From the cell containing the given text, extract its center point as (x, y) coordinate. 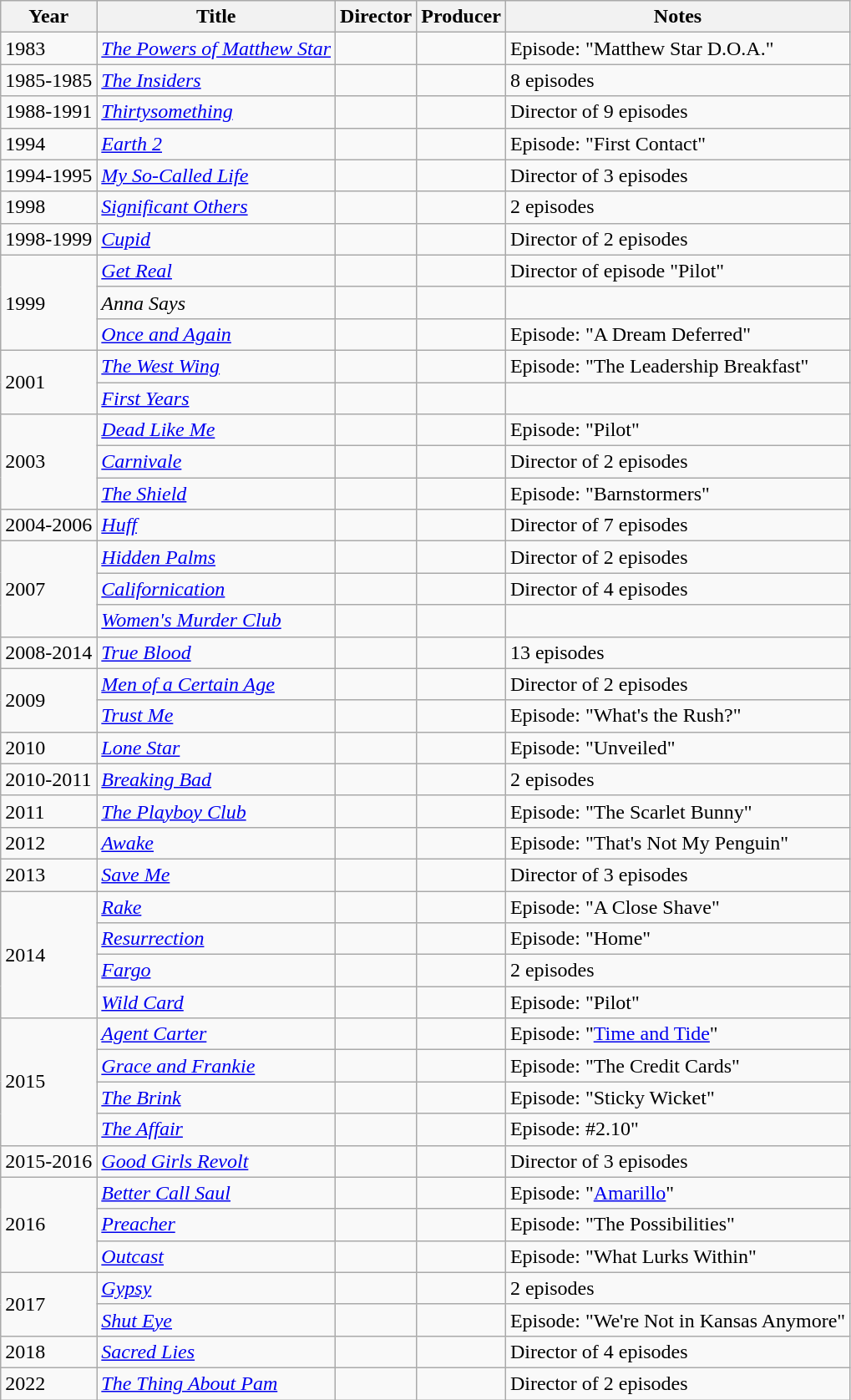
Once and Again (216, 334)
Episode: "The Scarlet Bunny" (677, 811)
1988-1991 (48, 112)
2014 (48, 954)
Good Girls Revolt (216, 1161)
Agent Carter (216, 1034)
Episode: "Barnstormers" (677, 494)
Episode: "First Contact" (677, 144)
Episode: "Sticky Wicket" (677, 1098)
Cupid (216, 239)
2003 (48, 462)
The Thing About Pam (216, 1383)
Rake (216, 906)
2015-2016 (48, 1161)
Outcast (216, 1256)
2017 (48, 1304)
True Blood (216, 652)
Episode: "A Close Shave" (677, 906)
Episode: "Time and Tide" (677, 1034)
Lone Star (216, 748)
1994-1995 (48, 175)
Episode: "What's the Rush?" (677, 716)
1998 (48, 207)
Director of 7 episodes (677, 525)
2009 (48, 700)
Episode: "Home" (677, 939)
2013 (48, 875)
Notes (677, 17)
Earth 2 (216, 144)
Episode: "A Dream Deferred" (677, 334)
Title (216, 17)
The Playboy Club (216, 811)
Women's Murder Club (216, 621)
The Powers of Matthew Star (216, 48)
2004-2006 (48, 525)
Get Real (216, 271)
Director (376, 17)
Episode: #2.10" (677, 1129)
First Years (216, 398)
Trust Me (216, 716)
Men of a Certain Age (216, 684)
Wild Card (216, 1002)
Episode: "That's Not My Penguin" (677, 843)
Shut Eye (216, 1320)
Episode: "The Leadership Breakfast" (677, 366)
Resurrection (216, 939)
Producer (461, 17)
2010-2011 (48, 779)
1999 (48, 302)
Episode: "The Possibilities" (677, 1225)
Episode: "What Lurks Within" (677, 1256)
Awake (216, 843)
Episode: "Amarillo" (677, 1193)
Sacred Lies (216, 1352)
2008-2014 (48, 652)
2010 (48, 748)
Californication (216, 589)
1994 (48, 144)
2011 (48, 811)
Year (48, 17)
Episode: "Matthew Star D.O.A." (677, 48)
8 episodes (677, 80)
My So-Called Life (216, 175)
Dead Like Me (216, 430)
Thirtysomething (216, 112)
The Affair (216, 1129)
Significant Others (216, 207)
1998-1999 (48, 239)
The Shield (216, 494)
1985-1985 (48, 80)
Gypsy (216, 1288)
The Insiders (216, 80)
2007 (48, 589)
Episode: "The Credit Cards" (677, 1066)
Hidden Palms (216, 557)
Huff (216, 525)
Breaking Bad (216, 779)
2022 (48, 1383)
The Brink (216, 1098)
Anna Says (216, 302)
Fargo (216, 971)
Director of episode "Pilot" (677, 271)
2018 (48, 1352)
Save Me (216, 875)
2016 (48, 1225)
Grace and Frankie (216, 1066)
2015 (48, 1082)
13 episodes (677, 652)
2001 (48, 382)
Director of 9 episodes (677, 112)
2012 (48, 843)
The West Wing (216, 366)
Carnivale (216, 462)
Better Call Saul (216, 1193)
Preacher (216, 1225)
Episode: "Unveiled" (677, 748)
1983 (48, 48)
Episode: "We're Not in Kansas Anymore" (677, 1320)
